Scan for the cell matching the given text and deliver its (X, Y) coordinate at center. 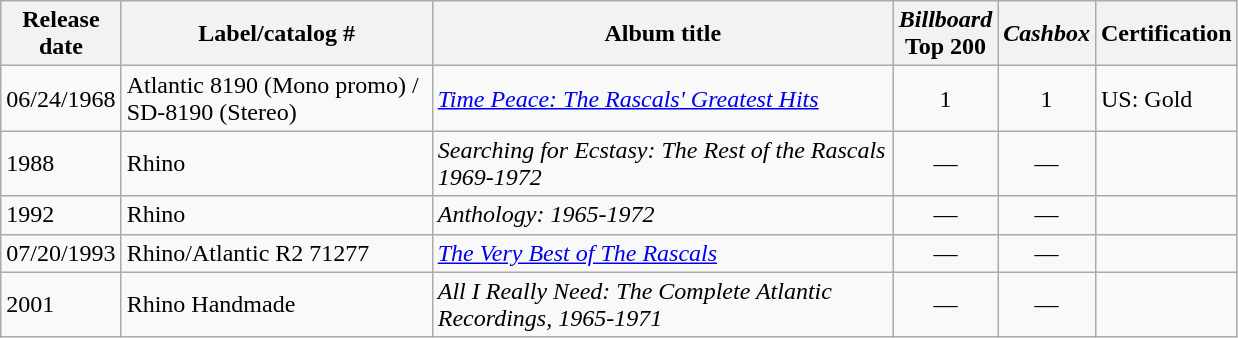
Rhino/Atlantic R2 71277 (276, 253)
Rhino Handmade (276, 304)
The Very Best of The Rascals (662, 253)
Certification (1166, 34)
Time Peace: The Rascals' Greatest Hits (662, 98)
Searching for Ecstasy: The Rest of the Rascals 1969-1972 (662, 164)
Release date (61, 34)
US: Gold (1166, 98)
2001 (61, 304)
Album title (662, 34)
All I Really Need: The Complete Atlantic Recordings, 1965-1971 (662, 304)
Atlantic 8190 (Mono promo) / SD-8190 (Stereo) (276, 98)
06/24/1968 (61, 98)
Billboard Top 200 (945, 34)
Anthology: 1965-1972 (662, 215)
Cashbox (1047, 34)
1992 (61, 215)
07/20/1993 (61, 253)
Label/catalog # (276, 34)
1988 (61, 164)
